Return [x, y] of the center of cell containing provided text 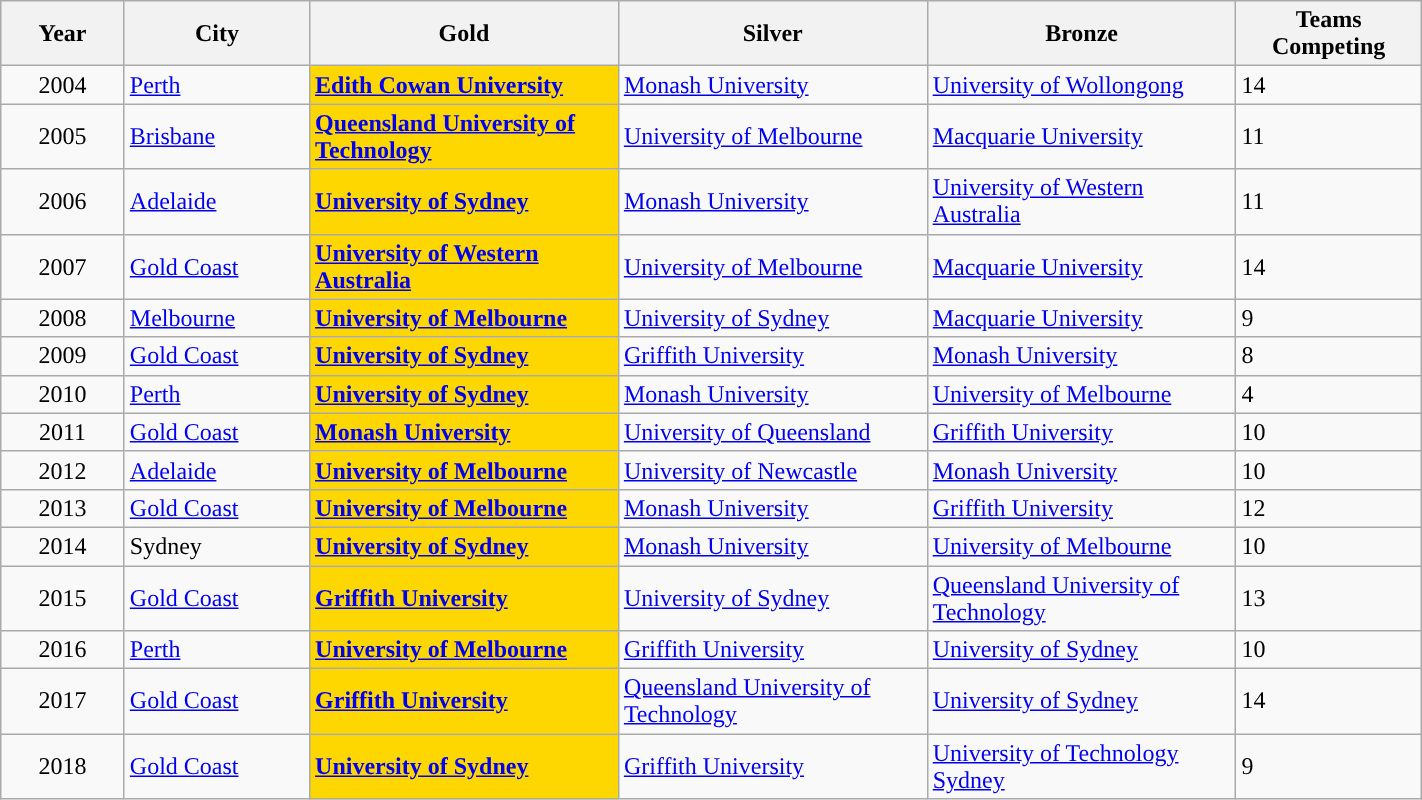
2017 [63, 702]
2004 [63, 85]
Melbourne [216, 318]
City [216, 34]
13 [1328, 598]
Edith Cowan University [464, 85]
University of Wollongong [1082, 85]
2008 [63, 318]
University of Newcastle [772, 470]
Bronze [1082, 34]
Teams Competing [1328, 34]
2013 [63, 508]
2018 [63, 766]
Brisbane [216, 136]
Year [63, 34]
4 [1328, 394]
12 [1328, 508]
2011 [63, 432]
Gold [464, 34]
2009 [63, 356]
University of Queensland [772, 432]
2012 [63, 470]
Silver [772, 34]
University of Technology Sydney [1082, 766]
2010 [63, 394]
2014 [63, 546]
8 [1328, 356]
2005 [63, 136]
2007 [63, 266]
2015 [63, 598]
Sydney [216, 546]
2006 [63, 202]
2016 [63, 650]
